Scan for the cell matching the given text and deliver its [x, y] coordinate at center. 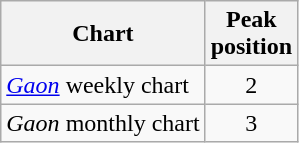
2 [251, 85]
Chart [103, 34]
Gaon weekly chart [103, 85]
3 [251, 123]
Peakposition [251, 34]
Gaon monthly chart [103, 123]
